Output the [X, Y] coordinate of the center of the cell containing the given text.  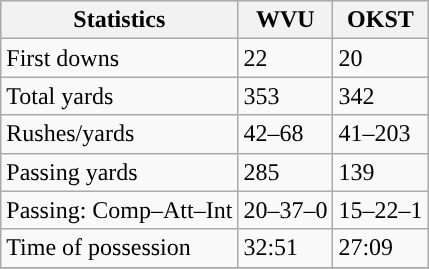
First downs [120, 58]
42–68 [286, 134]
20 [380, 58]
285 [286, 172]
WVU [286, 20]
20–37–0 [286, 210]
139 [380, 172]
22 [286, 58]
Passing: Comp–Att–Int [120, 210]
Rushes/yards [120, 134]
Passing yards [120, 172]
Statistics [120, 20]
353 [286, 96]
Total yards [120, 96]
15–22–1 [380, 210]
Time of possession [120, 248]
32:51 [286, 248]
342 [380, 96]
41–203 [380, 134]
27:09 [380, 248]
OKST [380, 20]
